Return (x, y) of the center of cell containing provided text 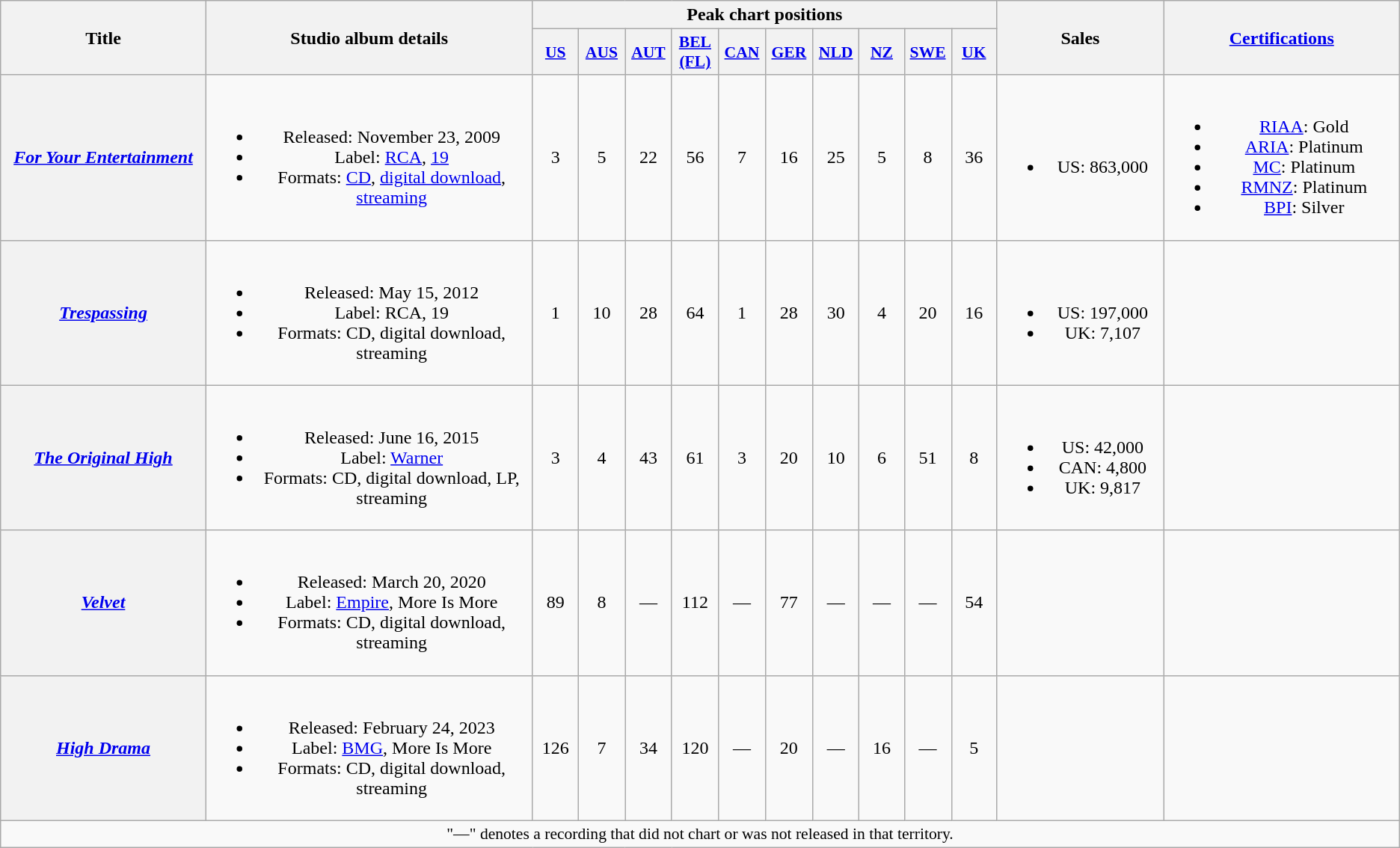
25 (836, 157)
Certifications (1282, 37)
89 (555, 603)
Released: March 20, 2020Label: Empire, More Is MoreFormats: CD, digital download, streaming (369, 603)
AUT (649, 52)
61 (695, 458)
The Original High (103, 458)
BEL(FL) (695, 52)
High Drama (103, 748)
120 (695, 748)
Velvet (103, 603)
Sales (1081, 37)
Title (103, 37)
UK (974, 52)
77 (788, 603)
NZ (882, 52)
22 (649, 157)
Peak chart positions (764, 15)
64 (695, 313)
CAN (742, 52)
Released: February 24, 2023Label: BMG, More Is MoreFormats: CD, digital download, streaming (369, 748)
36 (974, 157)
54 (974, 603)
US: 42,000CAN: 4,800UK: 9,817 (1081, 458)
43 (649, 458)
51 (927, 458)
GER (788, 52)
"—" denotes a recording that did not chart or was not released in that territory. (700, 834)
30 (836, 313)
US: 197,000UK: 7,107 (1081, 313)
56 (695, 157)
112 (695, 603)
AUS (601, 52)
US (555, 52)
Released: November 23, 2009Label: RCA, 19Formats: CD, digital download, streaming (369, 157)
RIAA: GoldARIA: PlatinumMC: PlatinumRMNZ: PlatinumBPI: Silver (1282, 157)
Released: May 15, 2012Label: RCA, 19Formats: CD, digital download, streaming (369, 313)
SWE (927, 52)
126 (555, 748)
Released: June 16, 2015Label: WarnerFormats: CD, digital download, LP, streaming (369, 458)
6 (882, 458)
US: 863,000 (1081, 157)
NLD (836, 52)
For Your Entertainment (103, 157)
Studio album details (369, 37)
Trespassing (103, 313)
34 (649, 748)
